Scan for the cell matching the given text and deliver its [X, Y] coordinate at center. 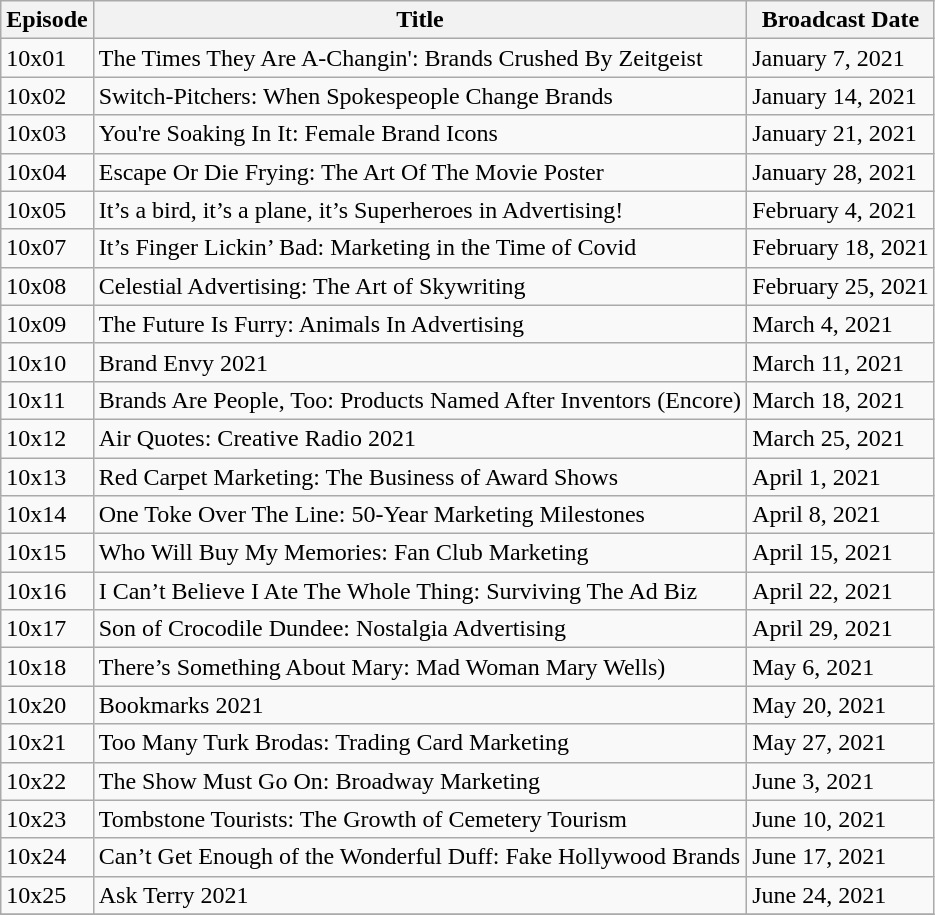
Ask Terry 2021 [420, 895]
10x21 [47, 743]
One Toke Over The Line: 50-Year Marketing Milestones [420, 515]
There’s Something About Mary: Mad Woman Mary Wells) [420, 667]
10x23 [47, 819]
It’s a bird, it’s a plane, it’s Superheroes in Advertising! [420, 210]
Escape Or Die Frying: The Art Of The Movie Poster [420, 172]
January 14, 2021 [841, 96]
10x24 [47, 857]
March 25, 2021 [841, 438]
June 17, 2021 [841, 857]
10x18 [47, 667]
Son of Crocodile Dundee: Nostalgia Advertising [420, 629]
10x01 [47, 58]
10x04 [47, 172]
10x08 [47, 286]
10x07 [47, 248]
Brands Are People, Too: Products Named After Inventors (Encore) [420, 400]
10x16 [47, 591]
Tombstone Tourists: The Growth of Cemetery Tourism [420, 819]
10x22 [47, 781]
March 18, 2021 [841, 400]
April 15, 2021 [841, 553]
10x10 [47, 362]
June 10, 2021 [841, 819]
10x02 [47, 96]
March 11, 2021 [841, 362]
June 3, 2021 [841, 781]
May 27, 2021 [841, 743]
The Show Must Go On: Broadway Marketing [420, 781]
January 7, 2021 [841, 58]
May 6, 2021 [841, 667]
10x17 [47, 629]
10x14 [47, 515]
June 24, 2021 [841, 895]
March 4, 2021 [841, 324]
Bookmarks 2021 [420, 705]
April 22, 2021 [841, 591]
Air Quotes: Creative Radio 2021 [420, 438]
It’s Finger Lickin’ Bad: Marketing in the Time of Covid [420, 248]
February 4, 2021 [841, 210]
February 25, 2021 [841, 286]
10x11 [47, 400]
Switch-Pitchers: When Spokespeople Change Brands [420, 96]
Too Many Turk Brodas: Trading Card Marketing [420, 743]
Can’t Get Enough of the Wonderful Duff: Fake Hollywood Brands [420, 857]
April 29, 2021 [841, 629]
April 1, 2021 [841, 477]
April 8, 2021 [841, 515]
10x15 [47, 553]
10x05 [47, 210]
Title [420, 20]
10x12 [47, 438]
10x25 [47, 895]
10x20 [47, 705]
10x09 [47, 324]
May 20, 2021 [841, 705]
Episode [47, 20]
The Future Is Furry: Animals In Advertising [420, 324]
Who Will Buy My Memories: Fan Club Marketing [420, 553]
I Can’t Believe I Ate The Whole Thing: Surviving The Ad Biz [420, 591]
10x03 [47, 134]
The Times They Are A-Changin': Brands Crushed By Zeitgeist [420, 58]
Celestial Advertising: The Art of Skywriting [420, 286]
Red Carpet Marketing: The Business of Award Shows [420, 477]
Brand Envy 2021 [420, 362]
January 21, 2021 [841, 134]
You're Soaking In It: Female Brand Icons [420, 134]
January 28, 2021 [841, 172]
Broadcast Date [841, 20]
10x13 [47, 477]
February 18, 2021 [841, 248]
